Return [X, Y] of the center of cell containing provided text 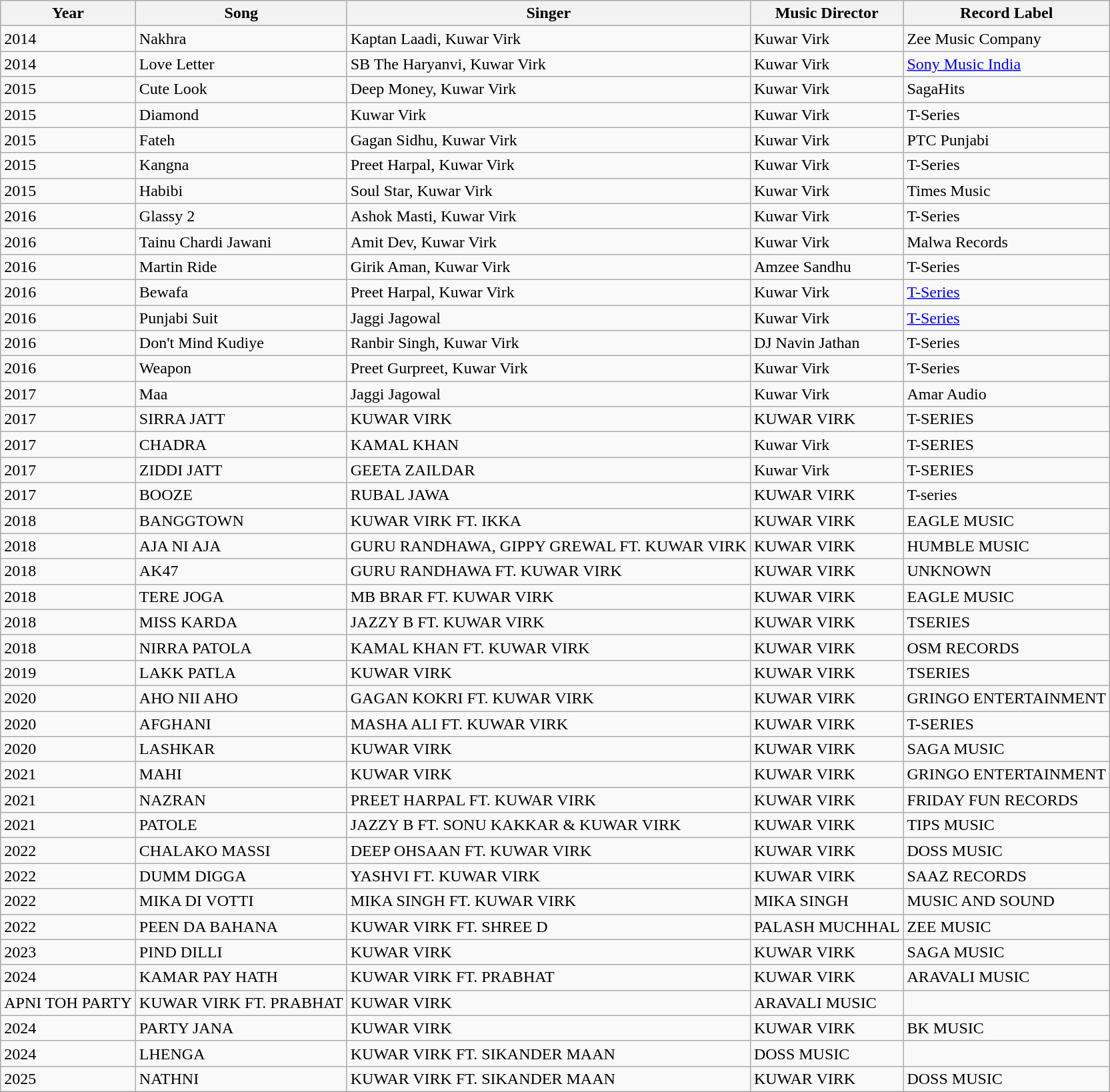
Fateh [241, 140]
Martin Ride [241, 267]
JAZZY B FT. KUWAR VIRK [548, 622]
TIPS MUSIC [1007, 825]
Singer [548, 13]
MAHI [241, 775]
SagaHits [1007, 89]
PATOLE [241, 825]
GURU RANDHAWA, GIPPY GREWAL FT. KUWAR VIRK [548, 546]
Punjabi Suit [241, 318]
2023 [68, 952]
2025 [68, 1079]
Zee Music Company [1007, 39]
MB BRAR FT. KUWAR VIRK [548, 597]
DJ Navin Jathan [827, 343]
T-series [1007, 495]
Amar Audio [1007, 394]
Song [241, 13]
SIRRA JATT [241, 419]
Bewafa [241, 292]
Weapon [241, 369]
BK MUSIC [1007, 1028]
Girik Aman, Kuwar Virk [548, 267]
LASHKAR [241, 749]
YASHVI FT. KUWAR VIRK [548, 876]
ZEE MUSIC [1007, 927]
MIKA SINGH FT. KUWAR VIRK [548, 901]
Ranbir Singh, Kuwar Virk [548, 343]
KAMAL KHAN [548, 445]
Nakhra [241, 39]
PIND DILLI [241, 952]
PREET HARPAL FT. KUWAR VIRK [548, 800]
GURU RANDHAWA FT. KUWAR VIRK [548, 571]
Love Letter [241, 64]
KUWAR VIRK FT. SHREE D [548, 927]
UNKNOWN [1007, 571]
Sony Music India [1007, 64]
RUBAL JAWA [548, 495]
Don't Mind Kudiye [241, 343]
Amzee Sandhu [827, 267]
Ashok Masti, Kuwar Virk [548, 216]
PALASH MUCHHAL [827, 927]
CHALAKO MASSI [241, 851]
MIKA DI VOTTI [241, 901]
Year [68, 13]
Gagan Sidhu, Kuwar Virk [548, 140]
MISS KARDA [241, 622]
Glassy 2 [241, 216]
Malwa Records [1007, 241]
Tainu Chardi Jawani [241, 241]
KAMAL KHAN FT. KUWAR VIRK [548, 647]
CHADRA [241, 445]
NAZRAN [241, 800]
SAAZ RECORDS [1007, 876]
BANGGTOWN [241, 521]
Kaptan Laadi, Kuwar Virk [548, 39]
SB The Haryanvi, Kuwar Virk [548, 64]
MIKA SINGH [827, 901]
MASHA ALI FT. KUWAR VIRK [548, 723]
Habibi [241, 191]
Times Music [1007, 191]
GEETA ZAILDAR [548, 470]
Maa [241, 394]
Deep Money, Kuwar Virk [548, 89]
OSM RECORDS [1007, 647]
2019 [68, 673]
Music Director [827, 13]
APNI TOH PARTY [68, 1003]
AJA NI AJA [241, 546]
KUWAR VIRK FT. IKKA [548, 521]
DEEP OHSAAN FT. KUWAR VIRK [548, 851]
FRIDAY FUN RECORDS [1007, 800]
NIRRA PATOLA [241, 647]
DUMM DIGGA [241, 876]
AFGHANI [241, 723]
BOOZE [241, 495]
PARTY JANA [241, 1028]
Soul Star, Kuwar Virk [548, 191]
KAMAR PAY HATH [241, 977]
Record Label [1007, 13]
JAZZY B FT. SONU KAKKAR & KUWAR VIRK [548, 825]
GAGAN KOKRI FT. KUWAR VIRK [548, 698]
PEEN DA BAHANA [241, 927]
AHO NII AHO [241, 698]
Amit Dev, Kuwar Virk [548, 241]
MUSIC AND SOUND [1007, 901]
AK47 [241, 571]
ZIDDI JATT [241, 470]
NATHNI [241, 1079]
HUMBLE MUSIC [1007, 546]
PTC Punjabi [1007, 140]
Kangna [241, 165]
Preet Gurpreet, Kuwar Virk [548, 369]
Diamond [241, 115]
Cute Look [241, 89]
TERE JOGA [241, 597]
LHENGA [241, 1053]
LAKK PATLA [241, 673]
